Detect which cell encompasses the target text, then output its (x, y) center coordinate. 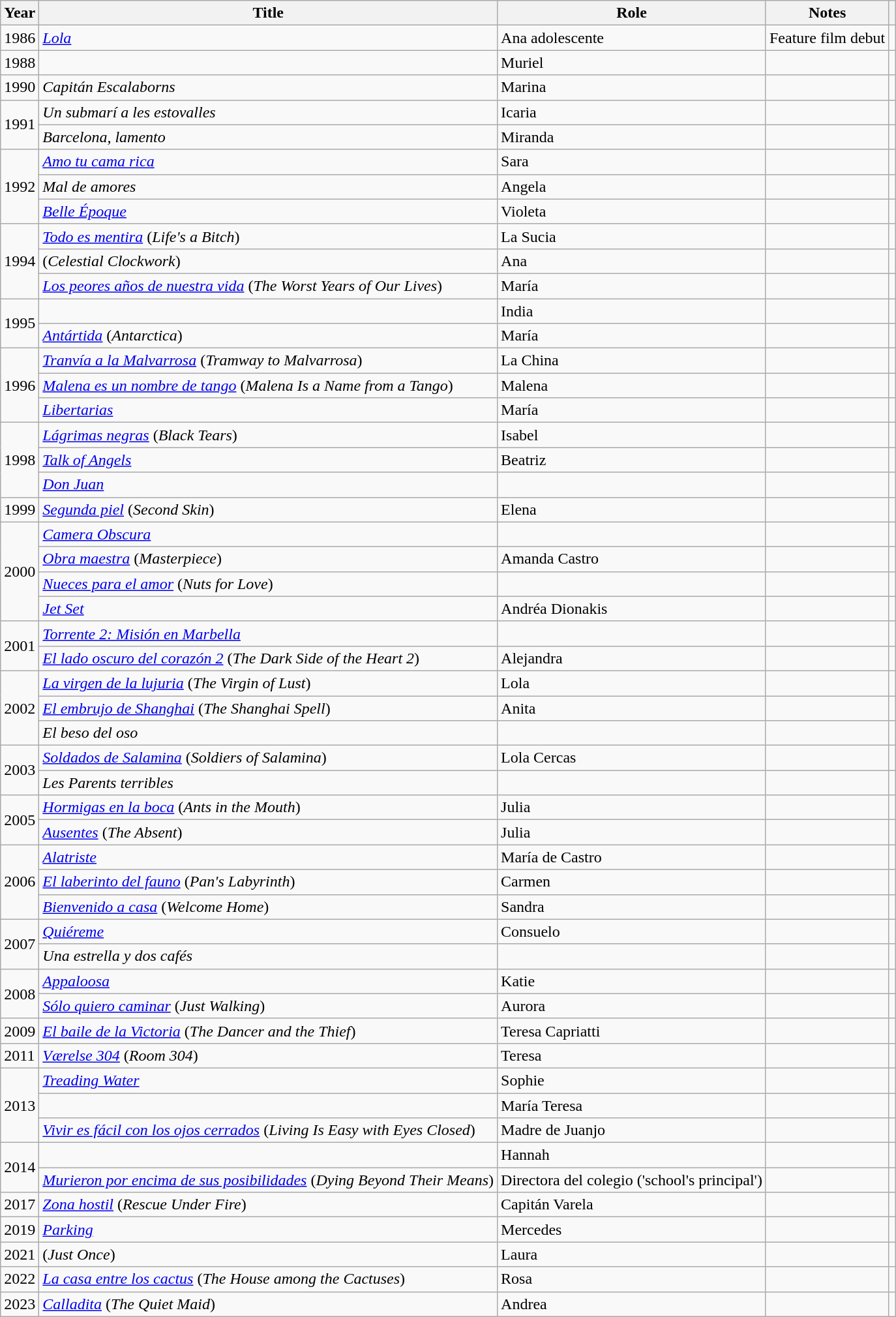
1996 (20, 386)
El beso del oso (269, 733)
Lágrimas negras (Black Tears) (269, 435)
Una estrella y dos cafés (269, 956)
Mercedes (632, 1230)
Don Juan (269, 485)
Rosa (632, 1279)
Talk of Angels (269, 460)
Teresa Capriatti (632, 1031)
(Just Once) (269, 1254)
Teresa (632, 1055)
Ana adolescente (632, 38)
Mal de amores (269, 187)
Sandra (632, 907)
Malena (632, 386)
Ana (632, 261)
2022 (20, 1279)
El embrujo de Shanghai (The Shanghai Spell) (269, 708)
Lola Cercas (632, 758)
Quiéreme (269, 931)
Marina (632, 87)
Treading Water (269, 1080)
Year (20, 13)
2001 (20, 646)
María Teresa (632, 1106)
2006 (20, 882)
Amo tu cama rica (269, 162)
Ausentes (The Absent) (269, 832)
Hormigas en la boca (Ants in the Mouth) (269, 808)
1986 (20, 38)
Barcelona, lamento (269, 137)
Isabel (632, 435)
Camera Obscura (269, 534)
Capitán Escalaborns (269, 87)
Andrea (632, 1304)
1988 (20, 63)
Sólo quiero caminar (Just Walking) (269, 1006)
2019 (20, 1230)
1994 (20, 261)
1999 (20, 509)
Miranda (632, 137)
1992 (20, 187)
Laura (632, 1254)
Icaria (632, 112)
Anita (632, 708)
Obra maestra (Masterpiece) (269, 559)
2000 (20, 571)
2005 (20, 820)
Værelse 304 (Room 304) (269, 1055)
Violeta (632, 211)
(Celestial Clockwork) (269, 261)
Zona hostil (Rescue Under Fire) (269, 1205)
Calladita (The Quiet Maid) (269, 1304)
1995 (20, 324)
Torrente 2: Misión en Marbella (269, 633)
2002 (20, 708)
Elena (632, 509)
Todo es mentira (Life's a Bitch) (269, 236)
Parking (269, 1230)
Sophie (632, 1080)
Capitán Varela (632, 1205)
El laberinto del fauno (Pan's Labyrinth) (269, 882)
Jet Set (269, 609)
La China (632, 361)
Alejandra (632, 658)
1991 (20, 125)
Role (632, 13)
Les Parents terribles (269, 783)
Muriel (632, 63)
Katie (632, 981)
Feature film debut (827, 38)
2013 (20, 1105)
El lado oscuro del corazón 2 (The Dark Side of the Heart 2) (269, 658)
Segunda piel (Second Skin) (269, 509)
Hannah (632, 1155)
Antártida (Antarctica) (269, 336)
Alatriste (269, 857)
1990 (20, 87)
Title (269, 13)
Murieron por encima de sus posibilidades (Dying Beyond Their Means) (269, 1180)
La virgen de la lujuria (The Virgin of Lust) (269, 683)
Tranvía a la Malvarrosa (Tramway to Malvarrosa) (269, 361)
Vivir es fácil con los ojos cerrados (Living Is Easy with Eyes Closed) (269, 1130)
Appaloosa (269, 981)
Malena es un nombre de tango (Malena Is a Name from a Tango) (269, 386)
Angela (632, 187)
El baile de la Victoria (The Dancer and the Thief) (269, 1031)
2014 (20, 1168)
India (632, 311)
Soldados de Salamina (Soldiers of Salamina) (269, 758)
Belle Époque (269, 211)
Un submarí a les estovalles (269, 112)
Los peores años de nuestra vida (The Worst Years of Our Lives) (269, 286)
Beatriz (632, 460)
1998 (20, 460)
Aurora (632, 1006)
2003 (20, 770)
Directora del colegio ('school's principal') (632, 1180)
Consuelo (632, 931)
Andréa Dionakis (632, 609)
2023 (20, 1304)
2021 (20, 1254)
Nueces para el amor (Nuts for Love) (269, 584)
2017 (20, 1205)
Amanda Castro (632, 559)
Notes (827, 13)
Sara (632, 162)
2007 (20, 944)
La casa entre los cactus (The House among the Cactuses) (269, 1279)
Madre de Juanjo (632, 1130)
2009 (20, 1031)
María de Castro (632, 857)
Carmen (632, 882)
La Sucia (632, 236)
Bienvenido a casa (Welcome Home) (269, 907)
2011 (20, 1055)
2008 (20, 993)
Libertarias (269, 410)
